Determine the [x, y] coordinate at the center of the cell enclosing the given text.  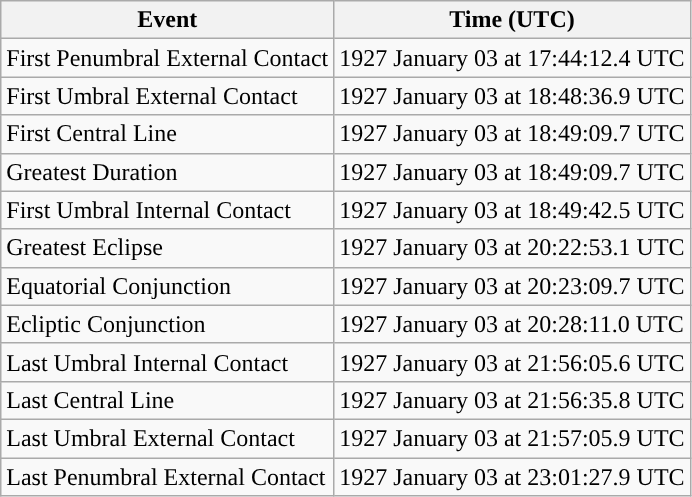
First Umbral External Contact [168, 96]
1927 January 03 at 18:48:36.9 UTC [512, 96]
1927 January 03 at 20:28:11.0 UTC [512, 324]
1927 January 03 at 20:23:09.7 UTC [512, 286]
1927 January 03 at 21:56:35.8 UTC [512, 400]
1927 January 03 at 23:01:27.9 UTC [512, 477]
1927 January 03 at 20:22:53.1 UTC [512, 248]
Last Penumbral External Contact [168, 477]
Greatest Eclipse [168, 248]
First Central Line [168, 134]
1927 January 03 at 21:57:05.9 UTC [512, 438]
Event [168, 20]
1927 January 03 at 18:49:42.5 UTC [512, 210]
Equatorial Conjunction [168, 286]
Greatest Duration [168, 172]
Ecliptic Conjunction [168, 324]
1927 January 03 at 17:44:12.4 UTC [512, 58]
Last Umbral External Contact [168, 438]
1927 January 03 at 21:56:05.6 UTC [512, 362]
First Umbral Internal Contact [168, 210]
First Penumbral External Contact [168, 58]
Last Central Line [168, 400]
Last Umbral Internal Contact [168, 362]
Time (UTC) [512, 20]
